Locate the cell with the specified text and output its [X, Y] center coordinate. 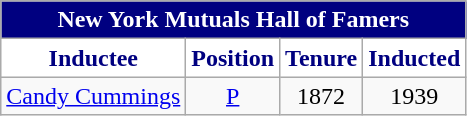
Position [233, 58]
1872 [322, 96]
Inductee [94, 58]
Tenure [322, 58]
P [233, 96]
New York Mutuals Hall of Famers [234, 20]
1939 [414, 96]
Inducted [414, 58]
Candy Cummings [94, 96]
